Provide the (X, Y) coordinate of the cell's center where the given text is located.  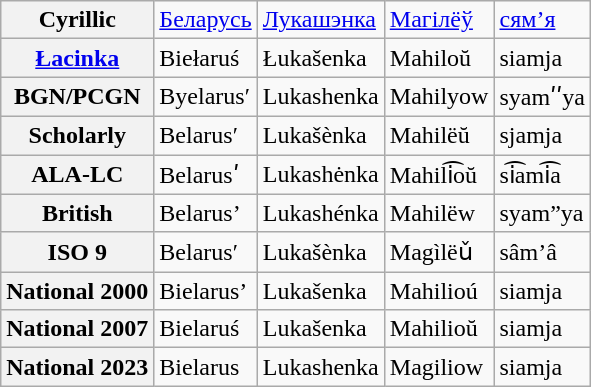
Biełaruś (206, 58)
sâm’â (542, 252)
Lukashénka (320, 213)
Łacinka (78, 58)
sjamja (542, 135)
National 2000 (78, 291)
сям’я (542, 20)
Mahilëw (439, 213)
Mahilioú (439, 291)
Mahiloŭ (439, 58)
Лукашэнка (320, 20)
National 2007 (78, 329)
si͡ami͡a (542, 174)
Mahilëŭ (439, 135)
Belarus’ (206, 213)
ISO 9 (78, 252)
Bielaruś (206, 329)
National 2023 (78, 367)
Łukašenka (320, 58)
Mahilyow (439, 97)
Byelarus′ (206, 97)
Cyrillic (78, 20)
Беларусь (206, 20)
Mahilioŭ (439, 329)
Lukashėnka (320, 174)
BGN/PCGN (78, 97)
ALA-LC (78, 174)
Belarusʹ (206, 174)
Bielarus’ (206, 291)
Magìlëǔ (439, 252)
Магілёў (439, 20)
Bielarus (206, 367)
syam”ya (542, 213)
Mahili͡oŭ (439, 174)
syamʹʹya (542, 97)
Magiliow (439, 367)
British (78, 213)
Scholarly (78, 135)
